Pinpoint the cell where the given text exists, returning its (X, Y) midpoint coordinate. 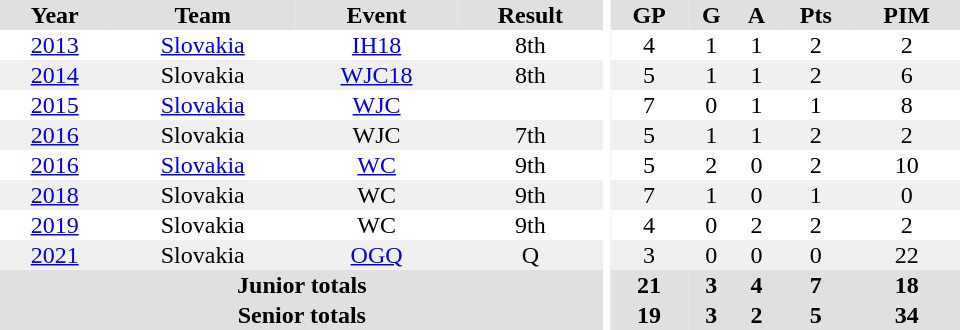
8 (906, 105)
7th (530, 135)
Event (376, 15)
GP (649, 15)
Team (202, 15)
22 (906, 255)
G (712, 15)
2018 (54, 195)
WJC18 (376, 75)
Junior totals (302, 285)
Pts (816, 15)
2019 (54, 225)
10 (906, 165)
IH18 (376, 45)
6 (906, 75)
Senior totals (302, 315)
2014 (54, 75)
2015 (54, 105)
19 (649, 315)
Q (530, 255)
Result (530, 15)
A (757, 15)
OGQ (376, 255)
2013 (54, 45)
21 (649, 285)
PIM (906, 15)
18 (906, 285)
2021 (54, 255)
Year (54, 15)
34 (906, 315)
